Identify which cell holds the provided text, then report its [x, y] central coordinate. 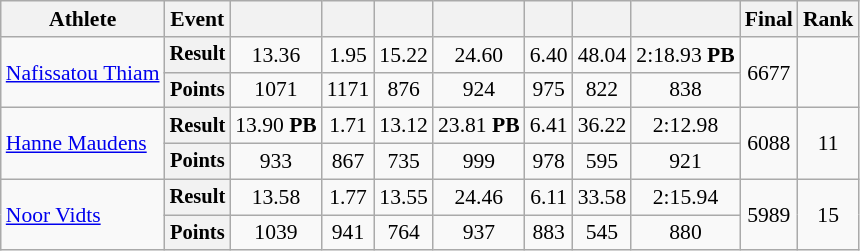
Final [769, 19]
Nafissatou Thiam [83, 72]
941 [348, 233]
6677 [769, 72]
Athlete [83, 19]
883 [549, 233]
13.58 [276, 197]
36.22 [602, 126]
924 [479, 90]
13.12 [404, 126]
5989 [769, 214]
867 [348, 162]
876 [404, 90]
Rank [828, 19]
15 [828, 214]
880 [685, 233]
975 [549, 90]
735 [404, 162]
1.95 [348, 55]
33.58 [602, 197]
1071 [276, 90]
6.40 [549, 55]
2:18.93 PB [685, 55]
6.11 [549, 197]
23.81 PB [479, 126]
1039 [276, 233]
24.60 [479, 55]
1171 [348, 90]
2:12.98 [685, 126]
13.36 [276, 55]
999 [479, 162]
13.90 PB [276, 126]
822 [602, 90]
Noor Vidts [83, 214]
Hanne Maudens [83, 144]
545 [602, 233]
13.55 [404, 197]
6088 [769, 144]
838 [685, 90]
1.77 [348, 197]
11 [828, 144]
933 [276, 162]
978 [549, 162]
937 [479, 233]
6.41 [549, 126]
Event [198, 19]
2:15.94 [685, 197]
595 [602, 162]
764 [404, 233]
48.04 [602, 55]
15.22 [404, 55]
921 [685, 162]
24.46 [479, 197]
1.71 [348, 126]
